Find where the given text appears and provide that cell's center as [x, y] coordinate. 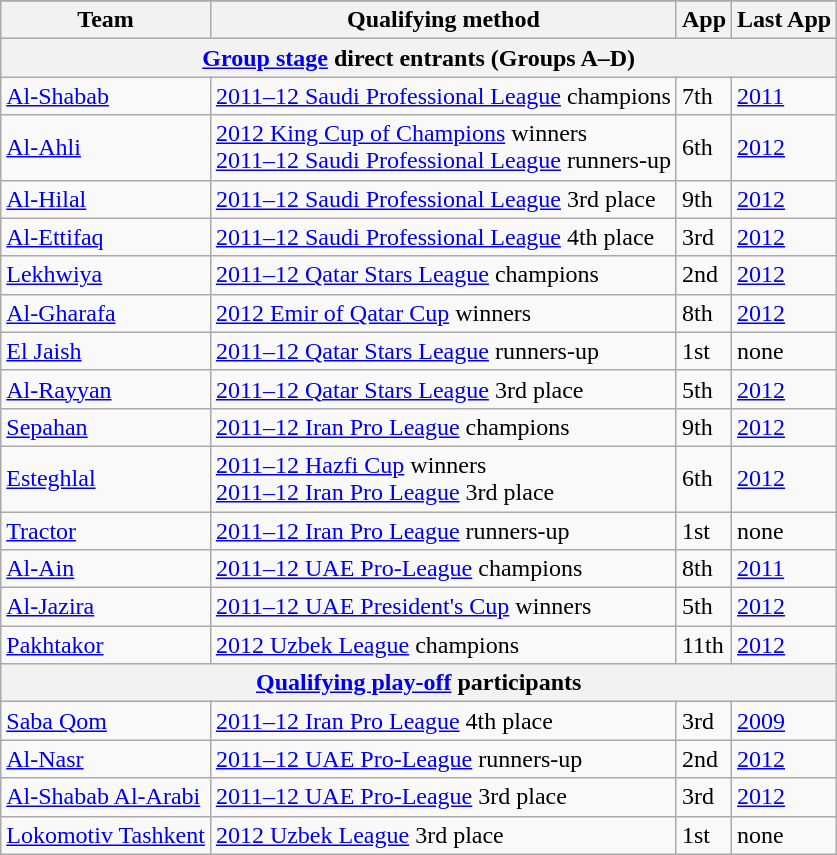
2011–12 Saudi Professional League 3rd place [443, 199]
2011–12 UAE Pro-League 3rd place [443, 797]
Tractor [106, 531]
Al-Ahli [106, 148]
2011–12 Iran Pro League runners-up [443, 531]
Sepahan [106, 427]
Esteghlal [106, 478]
Qualifying method [443, 20]
11th [704, 645]
2011–12 UAE Pro-League champions [443, 569]
Qualifying play-off participants [419, 683]
Al-Ain [106, 569]
2011–12 Saudi Professional League 4th place [443, 237]
2011–12 Saudi Professional League champions [443, 96]
Al-Hilal [106, 199]
Al-Gharafa [106, 313]
Al-Nasr [106, 759]
Al-Jazira [106, 607]
Al-Shabab [106, 96]
Team [106, 20]
2012 Uzbek League 3rd place [443, 835]
Group stage direct entrants (Groups A–D) [419, 58]
2011–12 Qatar Stars League 3rd place [443, 389]
Pakhtakor [106, 645]
Al-Rayyan [106, 389]
2011–12 Qatar Stars League champions [443, 275]
2011–12 UAE President's Cup winners [443, 607]
El Jaish [106, 351]
Lekhwiya [106, 275]
Al-Shabab Al-Arabi [106, 797]
Last App [784, 20]
2009 [784, 721]
2012 King Cup of Champions winners2011–12 Saudi Professional League runners-up [443, 148]
7th [704, 96]
2012 Emir of Qatar Cup winners [443, 313]
2012 Uzbek League champions [443, 645]
2011–12 Qatar Stars League runners-up [443, 351]
Saba Qom [106, 721]
2011–12 Iran Pro League champions [443, 427]
2011–12 UAE Pro-League runners-up [443, 759]
2011–12 Iran Pro League 4th place [443, 721]
Al-Ettifaq [106, 237]
Lokomotiv Tashkent [106, 835]
App [704, 20]
2011–12 Hazfi Cup winners2011–12 Iran Pro League 3rd place [443, 478]
